Find where the given text appears and provide that cell's center as [X, Y] coordinate. 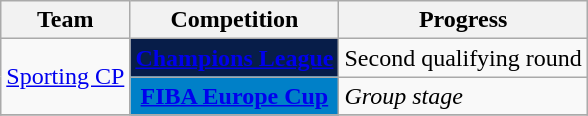
Competition [234, 20]
Progress [463, 20]
Group stage [463, 96]
Second qualifying round [463, 58]
Sporting CP [66, 77]
Champions League [234, 58]
Team [66, 20]
FIBA Europe Cup [234, 96]
